Extract the [x, y] coordinate from the center of the cell holding the provided text.  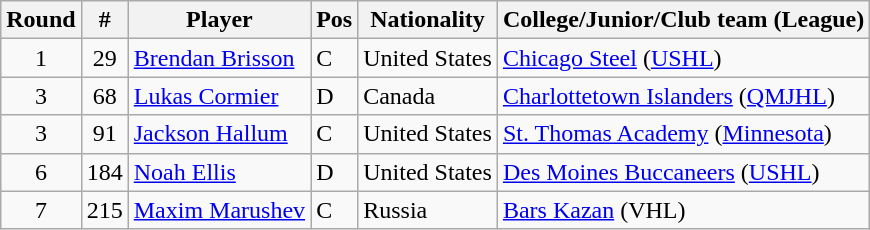
Bars Kazan (VHL) [683, 210]
# [104, 20]
215 [104, 210]
Brendan Brisson [219, 58]
Charlottetown Islanders (QMJHL) [683, 96]
7 [41, 210]
91 [104, 134]
Round [41, 20]
Canada [428, 96]
Russia [428, 210]
Lukas Cormier [219, 96]
Chicago Steel (USHL) [683, 58]
Pos [334, 20]
Noah Ellis [219, 172]
184 [104, 172]
College/Junior/Club team (League) [683, 20]
6 [41, 172]
Nationality [428, 20]
Des Moines Buccaneers (USHL) [683, 172]
Player [219, 20]
Jackson Hallum [219, 134]
1 [41, 58]
29 [104, 58]
Maxim Marushev [219, 210]
St. Thomas Academy (Minnesota) [683, 134]
68 [104, 96]
